Output the [X, Y] coordinate of the center of the cell containing the given text.  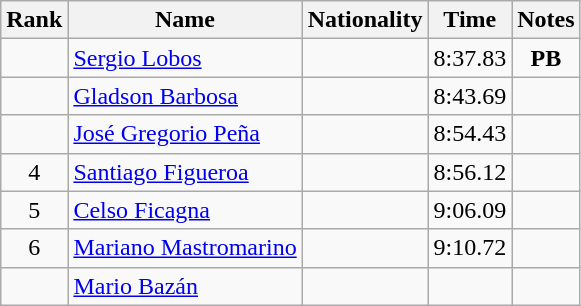
José Gregorio Peña [185, 134]
Rank [34, 20]
5 [34, 210]
Sergio Lobos [185, 58]
Nationality [365, 20]
9:10.72 [470, 248]
8:54.43 [470, 134]
6 [34, 248]
Mario Bazán [185, 286]
Name [185, 20]
8:43.69 [470, 96]
Santiago Figueroa [185, 172]
Mariano Mastromarino [185, 248]
Notes [546, 20]
Time [470, 20]
8:37.83 [470, 58]
PB [546, 58]
Gladson Barbosa [185, 96]
8:56.12 [470, 172]
4 [34, 172]
Celso Ficagna [185, 210]
9:06.09 [470, 210]
